Output the [X, Y] coordinate of the center of the cell containing the given text.  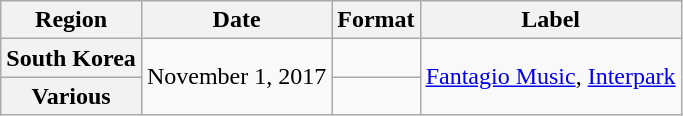
Label [550, 20]
Date [236, 20]
Fantagio Music, Interpark [550, 77]
Region [72, 20]
South Korea [72, 58]
Format [376, 20]
Various [72, 96]
November 1, 2017 [236, 77]
